From the cell containing the given text, extract its center point as [x, y] coordinate. 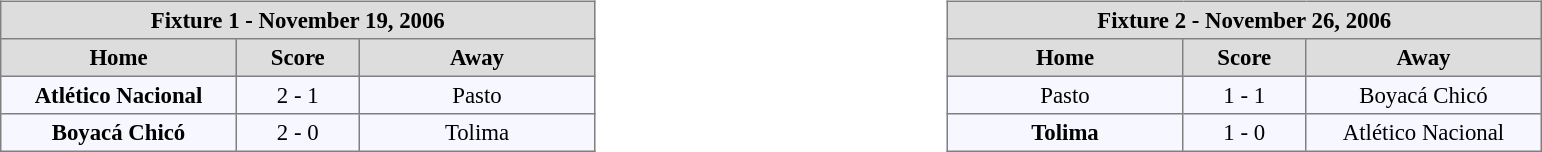
2 - 0 [298, 133]
1 - 0 [1244, 133]
2 - 1 [298, 95]
Fixture 2 - November 26, 2006 [1244, 20]
1 - 1 [1244, 95]
Fixture 1 - November 19, 2006 [298, 20]
